Return [x, y] of the center of cell containing provided text 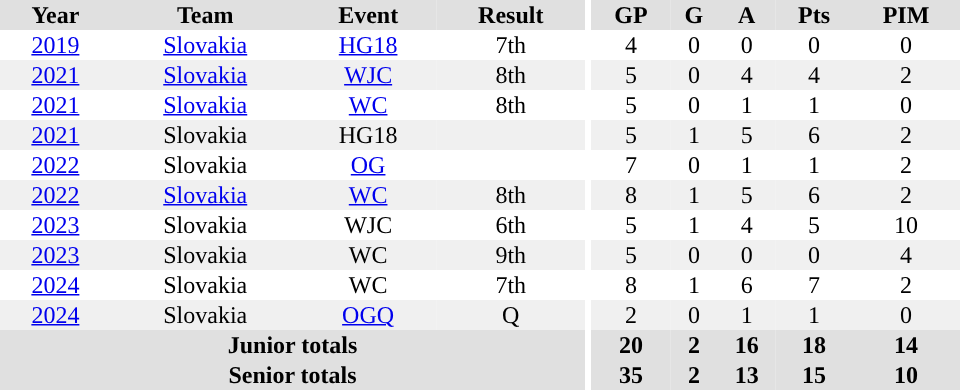
18 [814, 345]
6th [511, 225]
15 [814, 375]
Pts [814, 15]
G [694, 15]
Event [368, 15]
20 [630, 345]
Q [511, 315]
Result [511, 15]
Senior totals [292, 375]
OGQ [368, 315]
PIM [906, 15]
16 [746, 345]
A [746, 15]
Junior totals [292, 345]
Team [206, 15]
2019 [56, 45]
35 [630, 375]
Year [56, 15]
OG [368, 165]
13 [746, 375]
14 [906, 345]
GP [630, 15]
9th [511, 255]
